Determine the [x, y] coordinate at the center of the cell enclosing the given text.  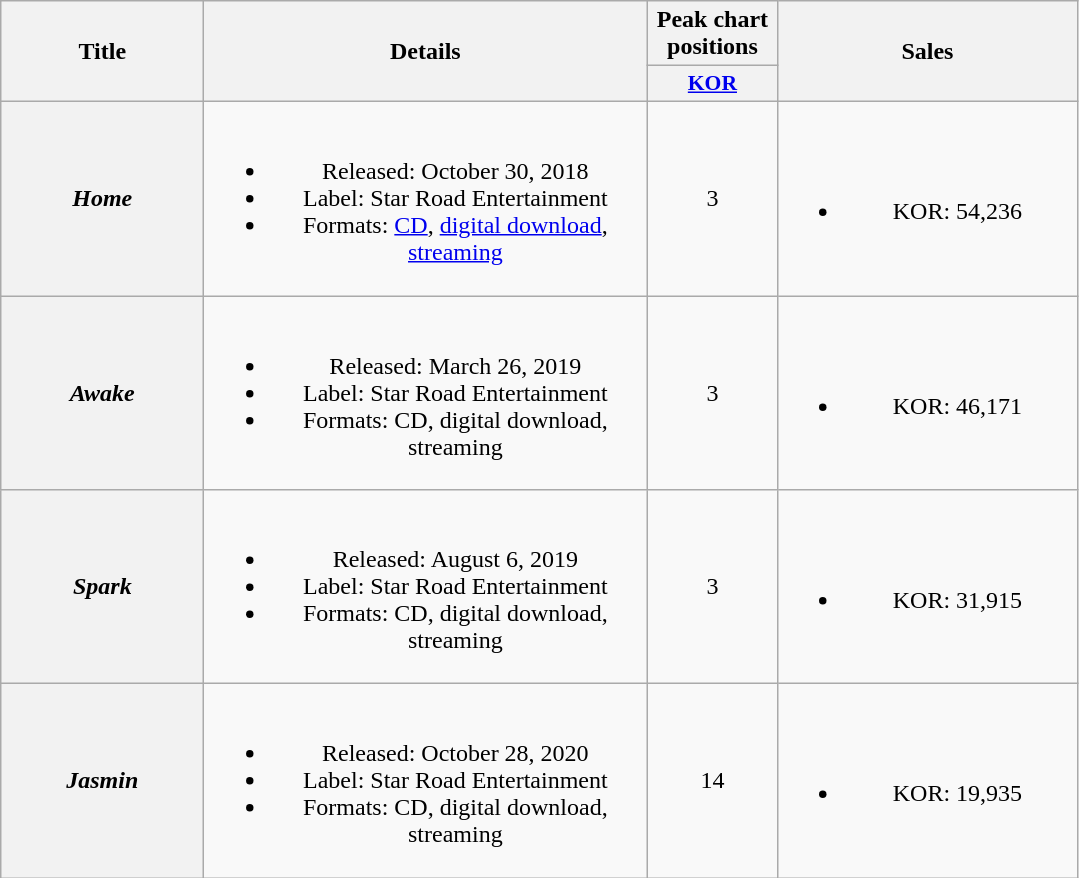
Sales [928, 52]
KOR: 19,935 [928, 781]
Peak chart positions [712, 34]
KOR: 31,915 [928, 587]
Home [102, 198]
Title [102, 52]
Details [426, 52]
Awake [102, 393]
KOR [712, 84]
KOR: 46,171 [928, 393]
KOR: 54,236 [928, 198]
Released: October 30, 2018Label: Star Road EntertainmentFormats: CD, digital download, streaming [426, 198]
Released: October 28, 2020Label: Star Road EntertainmentFormats: CD, digital download, streaming [426, 781]
14 [712, 781]
Released: March 26, 2019Label: Star Road EntertainmentFormats: CD, digital download, streaming [426, 393]
Released: August 6, 2019Label: Star Road EntertainmentFormats: CD, digital download, streaming [426, 587]
Spark [102, 587]
Jasmin [102, 781]
